Detect which cell encompasses the target text, then output its [X, Y] center coordinate. 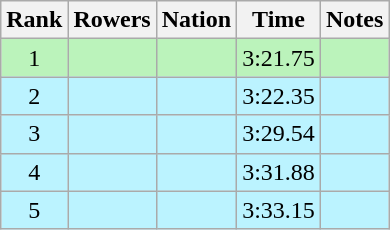
3:31.88 [279, 172]
1 [34, 58]
4 [34, 172]
Nation [196, 20]
3:33.15 [279, 210]
Rank [34, 20]
3:22.35 [279, 96]
3 [34, 134]
3:21.75 [279, 58]
Rowers [112, 20]
Notes [354, 20]
2 [34, 96]
5 [34, 210]
3:29.54 [279, 134]
Time [279, 20]
